Return [X, Y] of the center of cell containing provided text 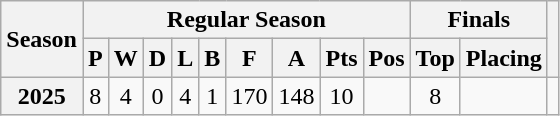
A [296, 58]
170 [250, 96]
W [126, 58]
Pos [386, 58]
10 [342, 96]
148 [296, 96]
F [250, 58]
B [212, 58]
Regular Season [246, 20]
D [157, 58]
0 [157, 96]
Finals [478, 20]
Pts [342, 58]
Season [42, 39]
1 [212, 96]
Top [435, 58]
P [95, 58]
2025 [42, 96]
L [186, 58]
Placing [504, 58]
